Pinpoint the cell where the given text exists, returning its [x, y] midpoint coordinate. 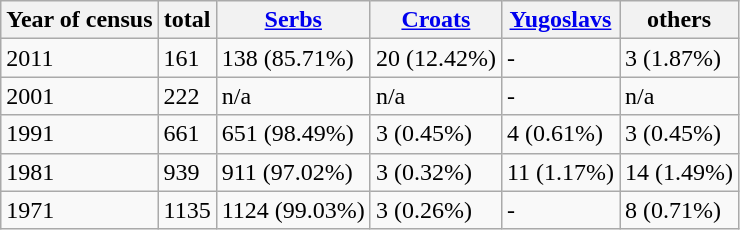
Yugoslavs [560, 20]
11 (1.17%) [560, 172]
20 (12.42%) [436, 58]
others [680, 20]
161 [187, 58]
3 (0.32%) [436, 172]
total [187, 20]
3 (0.26%) [436, 210]
138 (85.71%) [293, 58]
Serbs [293, 20]
1991 [80, 134]
911 (97.02%) [293, 172]
8 (0.71%) [680, 210]
2001 [80, 96]
1135 [187, 210]
1981 [80, 172]
1124 (99.03%) [293, 210]
1971 [80, 210]
14 (1.49%) [680, 172]
939 [187, 172]
2011 [80, 58]
Croats [436, 20]
661 [187, 134]
3 (1.87%) [680, 58]
651 (98.49%) [293, 134]
4 (0.61%) [560, 134]
Year of census [80, 20]
222 [187, 96]
